Pinpoint the cell where the given text exists, returning its (x, y) midpoint coordinate. 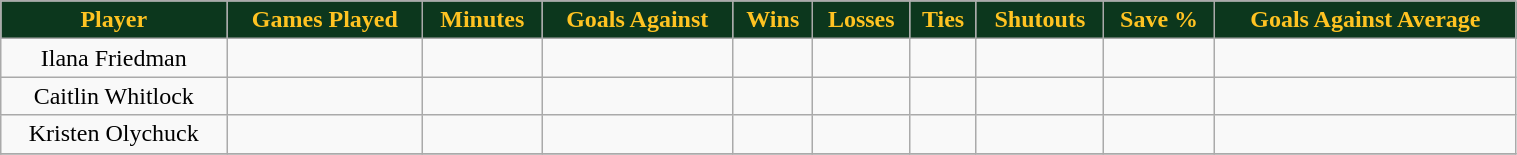
Minutes (482, 20)
Goals Against Average (1366, 20)
Wins (773, 20)
Games Played (325, 20)
Kristen Olychuck (114, 134)
Goals Against (638, 20)
Caitlin Whitlock (114, 96)
Save % (1158, 20)
Losses (862, 20)
Ilana Friedman (114, 58)
Ties (944, 20)
Player (114, 20)
Shutouts (1040, 20)
